For the text-containing cell, return its midpoint in (x, y) coordinate format. 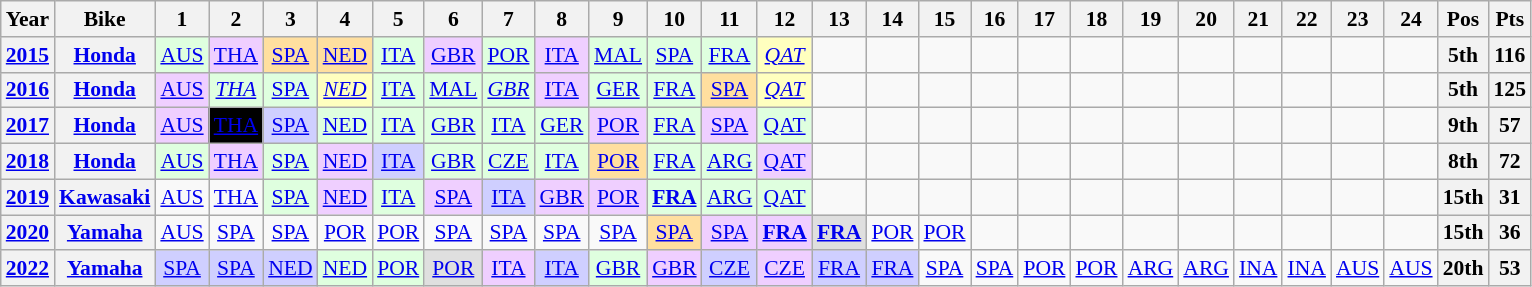
2020 (28, 233)
16 (995, 19)
8th (1464, 162)
9th (1464, 126)
2022 (28, 269)
19 (1151, 19)
72 (1510, 162)
2016 (28, 90)
116 (1510, 55)
2 (236, 19)
7 (508, 19)
1 (182, 19)
125 (1510, 90)
12 (784, 19)
4 (345, 19)
2019 (28, 197)
21 (1258, 19)
18 (1096, 19)
2015 (28, 55)
Year (28, 19)
8 (562, 19)
14 (892, 19)
13 (839, 19)
53 (1510, 269)
2018 (28, 162)
2017 (28, 126)
20 (1206, 19)
36 (1510, 233)
22 (1306, 19)
31 (1510, 197)
6 (453, 19)
15 (944, 19)
17 (1044, 19)
5 (398, 19)
9 (618, 19)
Bike (104, 19)
Pts (1510, 19)
24 (1410, 19)
Kawasaki (104, 197)
10 (674, 19)
57 (1510, 126)
3 (290, 19)
11 (730, 19)
23 (1358, 19)
Pos (1464, 19)
20th (1464, 269)
